Pinpoint the cell where the given text exists, returning its [x, y] midpoint coordinate. 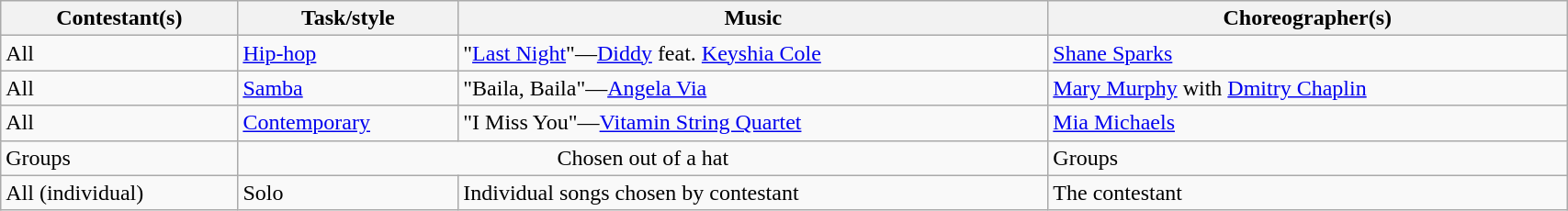
"Last Night"—Diddy feat. Keyshia Cole [753, 53]
Shane Sparks [1308, 53]
The contestant [1308, 193]
Mia Michaels [1308, 123]
Solo [348, 193]
"I Miss You"—Vitamin String Quartet [753, 123]
Contestant(s) [119, 18]
"Baila, Baila"—Angela Via [753, 88]
Music [753, 18]
Samba [348, 88]
Choreographer(s) [1308, 18]
Contemporary [348, 123]
Hip-hop [348, 53]
Chosen out of a hat [643, 158]
Individual songs chosen by contestant [753, 193]
Task/style [348, 18]
All (individual) [119, 193]
Mary Murphy with Dmitry Chaplin [1308, 88]
